From the cell containing the given text, extract its center point as [x, y] coordinate. 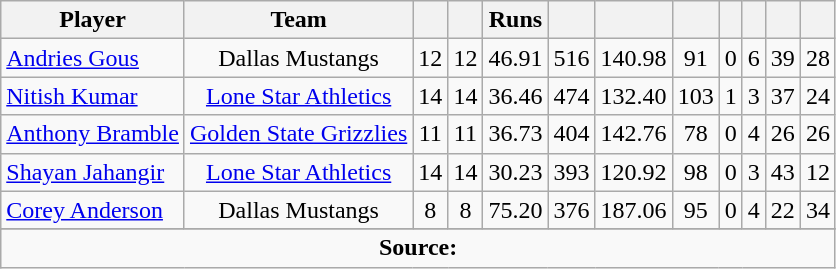
120.92 [634, 172]
39 [782, 58]
98 [696, 172]
187.06 [634, 210]
142.76 [634, 134]
37 [782, 96]
132.40 [634, 96]
1 [730, 96]
404 [572, 134]
376 [572, 210]
474 [572, 96]
Andries Gous [93, 58]
Team [298, 20]
Shayan Jahangir [93, 172]
6 [754, 58]
95 [696, 210]
24 [818, 96]
Anthony Bramble [93, 134]
140.98 [634, 58]
Player [93, 20]
46.91 [516, 58]
103 [696, 96]
75.20 [516, 210]
36.73 [516, 134]
78 [696, 134]
Source: [418, 248]
Corey Anderson [93, 210]
91 [696, 58]
516 [572, 58]
36.46 [516, 96]
Nitish Kumar [93, 96]
34 [818, 210]
22 [782, 210]
Runs [516, 20]
28 [818, 58]
Golden State Grizzlies [298, 134]
30.23 [516, 172]
43 [782, 172]
393 [572, 172]
